Detect which cell encompasses the target text, then output its [x, y] center coordinate. 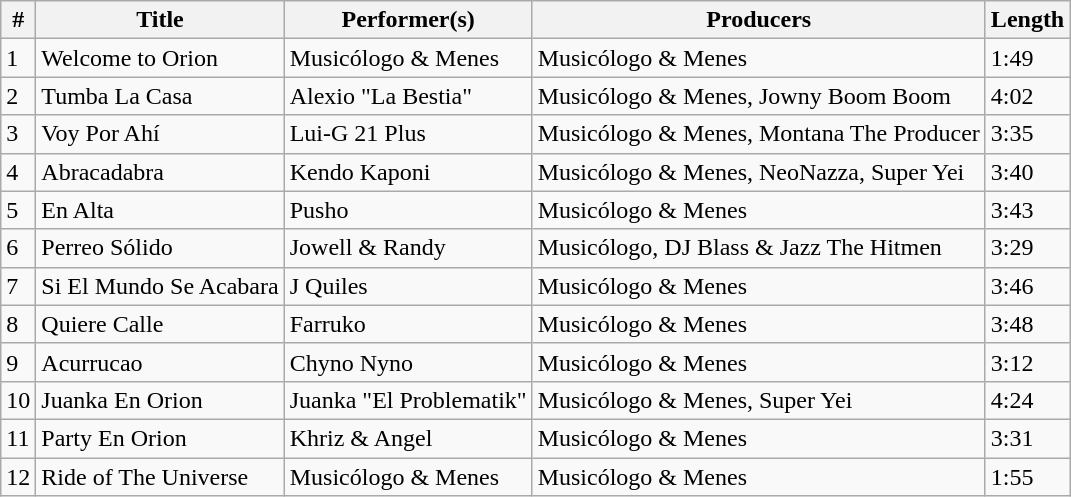
Acurrucao [160, 362]
Length [1027, 20]
6 [18, 248]
Chyno Nyno [408, 362]
4:24 [1027, 400]
1 [18, 58]
Welcome to Orion [160, 58]
4 [18, 172]
5 [18, 210]
Musicólogo & Menes, Super Yei [758, 400]
Abracadabra [160, 172]
1:49 [1027, 58]
Quiere Calle [160, 324]
Lui-G 21 Plus [408, 134]
Juanka En Orion [160, 400]
Title [160, 20]
10 [18, 400]
12 [18, 477]
Pusho [408, 210]
Tumba La Casa [160, 96]
8 [18, 324]
3:43 [1027, 210]
Musicólogo & Menes, NeoNazza, Super Yei [758, 172]
9 [18, 362]
Party En Orion [160, 438]
Khriz & Angel [408, 438]
Ride of The Universe [160, 477]
Alexio "La Bestia" [408, 96]
Producers [758, 20]
4:02 [1027, 96]
Juanka "El Problematik" [408, 400]
3:40 [1027, 172]
11 [18, 438]
# [18, 20]
En Alta [160, 210]
3 [18, 134]
1:55 [1027, 477]
Si El Mundo Se Acabara [160, 286]
3:29 [1027, 248]
3:12 [1027, 362]
3:35 [1027, 134]
Farruko [408, 324]
Voy Por Ahí [160, 134]
Kendo Kaponi [408, 172]
Jowell & Randy [408, 248]
Musicólogo & Menes, Montana The Producer [758, 134]
7 [18, 286]
Performer(s) [408, 20]
3:48 [1027, 324]
Perreo Sólido [160, 248]
2 [18, 96]
3:31 [1027, 438]
3:46 [1027, 286]
J Quiles [408, 286]
Musicólogo & Menes, Jowny Boom Boom [758, 96]
Musicólogo, DJ Blass & Jazz The Hitmen [758, 248]
